Locate the cell with the specified text and output its (x, y) center coordinate. 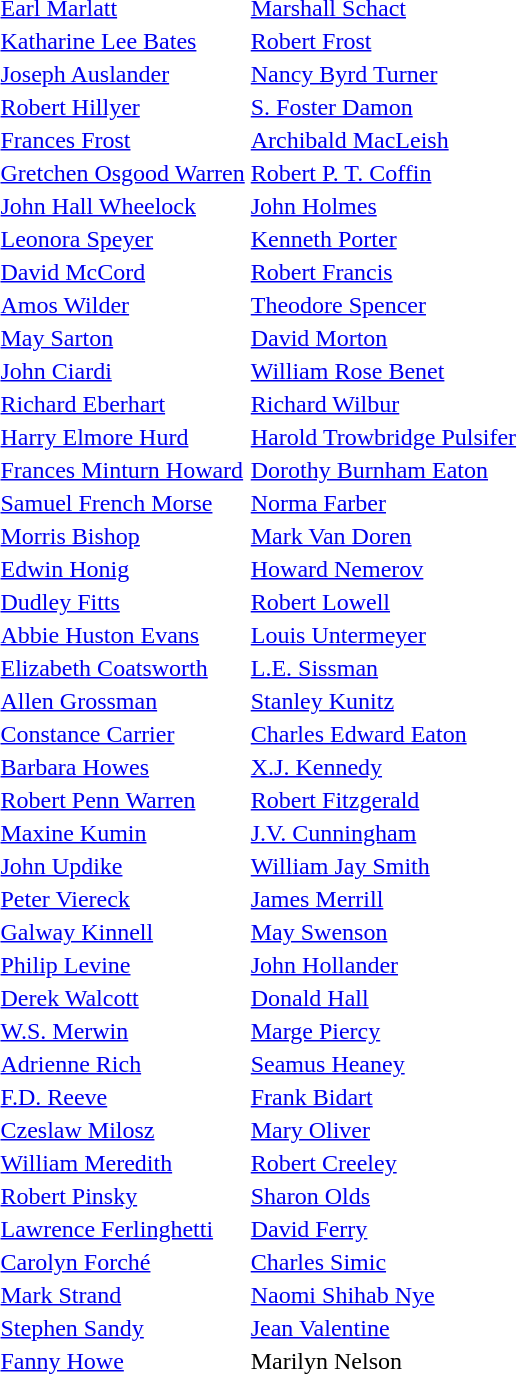
Dorothy Burnham Eaton (383, 470)
Archibald MacLeish (383, 140)
Donald Hall (383, 998)
Richard Wilbur (383, 404)
James Merrill (383, 899)
Theodore Spencer (383, 305)
Robert Lowell (383, 602)
May Swenson (383, 932)
Howard Nemerov (383, 569)
Robert Fitzgerald (383, 800)
Sharon Olds (383, 1196)
Marge Piercy (383, 1031)
Louis Untermeyer (383, 635)
Robert P. T. Coffin (383, 173)
Kenneth Porter (383, 239)
John Hollander (383, 965)
Seamus Heaney (383, 1064)
Harold Trowbridge Pulsifer (383, 437)
William Rose Benet (383, 371)
J.V. Cunningham (383, 833)
David Ferry (383, 1229)
Mary Oliver (383, 1130)
S. Foster Damon (383, 107)
Frank Bidart (383, 1097)
Robert Francis (383, 272)
Norma Farber (383, 503)
Naomi Shihab Nye (383, 1295)
Stanley Kunitz (383, 701)
Jean Valentine (383, 1328)
Nancy Byrd Turner (383, 74)
L.E. Sissman (383, 668)
John Holmes (383, 206)
Charles Edward Eaton (383, 734)
David Morton (383, 338)
William Jay Smith (383, 866)
Robert Frost (383, 41)
Robert Creeley (383, 1163)
Charles Simic (383, 1262)
Mark Van Doren (383, 536)
X.J. Kennedy (383, 767)
